Provide the (X, Y) coordinate of the cell's center where the given text is located.  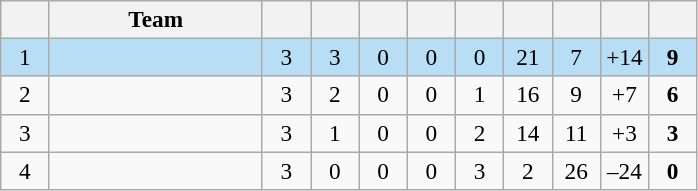
+7 (624, 95)
Team (156, 19)
+14 (624, 57)
26 (576, 170)
7 (576, 57)
4 (25, 170)
11 (576, 133)
14 (528, 133)
–24 (624, 170)
+3 (624, 133)
21 (528, 57)
6 (673, 95)
16 (528, 95)
